Extract the (X, Y) coordinate from the center of the cell holding the provided text.  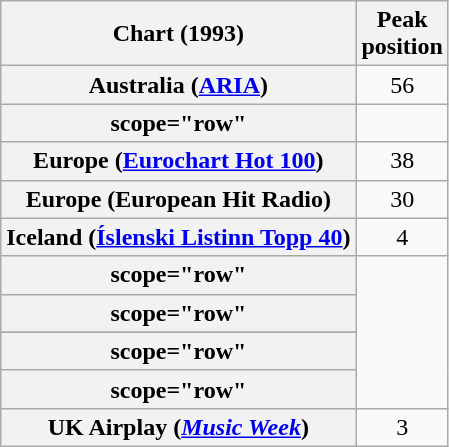
UK Airplay (Music Week) (178, 427)
Peakposition (402, 34)
3 (402, 427)
Chart (1993) (178, 34)
Iceland (Íslenski Listinn Topp 40) (178, 237)
38 (402, 161)
Europe (European Hit Radio) (178, 199)
4 (402, 237)
56 (402, 85)
Australia (ARIA) (178, 85)
30 (402, 199)
Europe (Eurochart Hot 100) (178, 161)
